Pinpoint the cell where the given text exists, returning its [X, Y] midpoint coordinate. 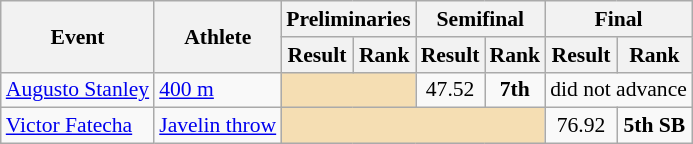
76.92 [581, 126]
400 m [218, 90]
5th SB [654, 126]
Preliminaries [348, 19]
did not advance [618, 90]
Semifinal [480, 19]
Event [78, 36]
Final [618, 19]
Augusto Stanley [78, 90]
Athlete [218, 36]
47.52 [450, 90]
Javelin throw [218, 126]
Victor Fatecha [78, 126]
7th [516, 90]
